Output the (X, Y) coordinate of the center of the cell containing the given text.  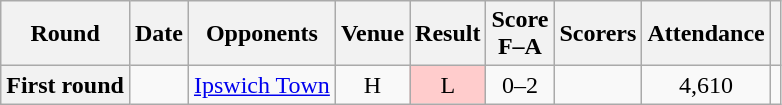
Ipswich Town (262, 85)
First round (66, 85)
4,610 (706, 85)
Attendance (706, 34)
Round (66, 34)
H (372, 85)
Venue (372, 34)
L (448, 85)
Opponents (262, 34)
ScoreF–A (520, 34)
0–2 (520, 85)
Result (448, 34)
Date (158, 34)
Scorers (598, 34)
